For the text-containing cell, return its midpoint in (X, Y) coordinate format. 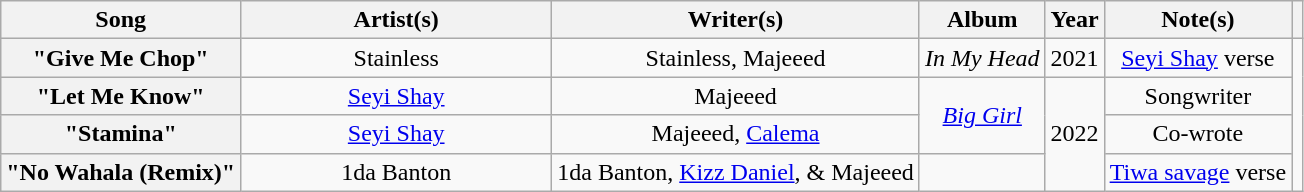
"No Wahala (Remix)" (121, 172)
"Stamina" (121, 134)
Album (982, 20)
1da Banton, Kizz Daniel, & Majeeed (736, 172)
Stainless, Majeeed (736, 58)
"Give Me Chop" (121, 58)
Tiwa savage verse (1198, 172)
Song (121, 20)
Co-wrote (1198, 134)
Songwriter (1198, 96)
Note(s) (1198, 20)
Artist(s) (396, 20)
Big Girl (982, 115)
Seyi Shay verse (1198, 58)
Year (1074, 20)
2021 (1074, 58)
Writer(s) (736, 20)
Majeeed, Calema (736, 134)
Majeeed (736, 96)
1da Banton (396, 172)
In My Head (982, 58)
"Let Me Know" (121, 96)
2022 (1074, 134)
Stainless (396, 58)
